Capture the cell that displays the provided text and extract its [X, Y] central coordinate. 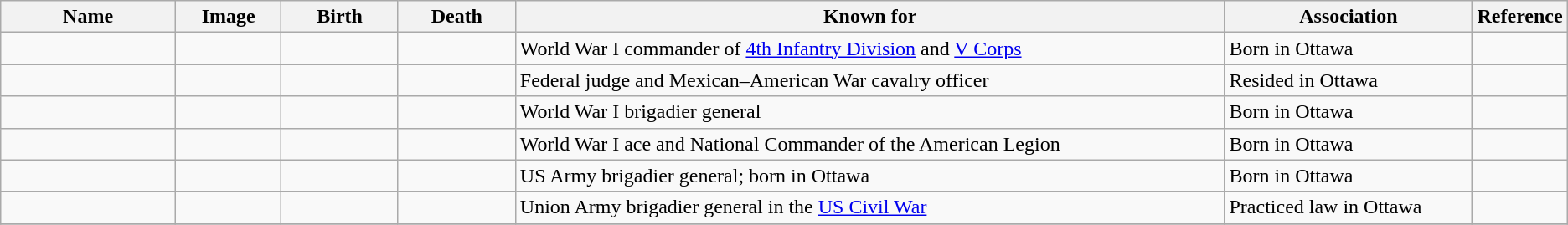
World War I ace and National Commander of the American Legion [869, 144]
Union Army brigadier general in the US Civil War [869, 207]
Reference [1519, 17]
Association [1349, 17]
Birth [340, 17]
US Army brigadier general; born in Ottawa [869, 176]
Image [228, 17]
World War I brigadier general [869, 112]
Known for [869, 17]
Death [456, 17]
Practiced law in Ottawa [1349, 207]
Federal judge and Mexican–American War cavalry officer [869, 80]
Resided in Ottawa [1349, 80]
Name [89, 17]
World War I commander of 4th Infantry Division and V Corps [869, 49]
